For the text-containing cell, return its midpoint in (x, y) coordinate format. 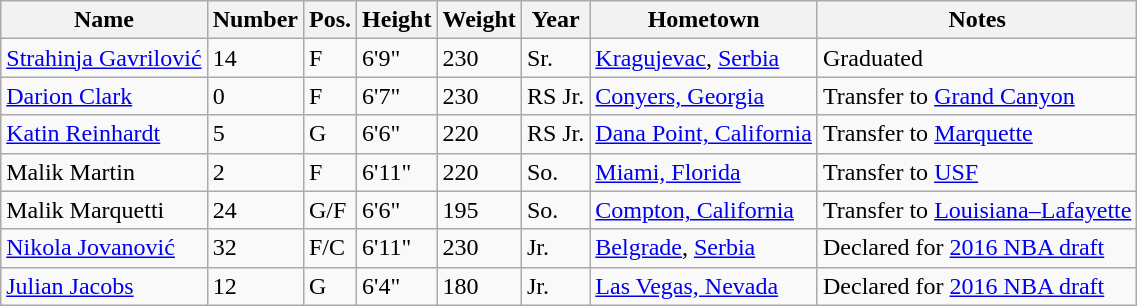
195 (479, 210)
Sr. (555, 58)
Notes (976, 20)
6'4" (397, 286)
F/C (330, 248)
Pos. (330, 20)
14 (255, 58)
Height (397, 20)
0 (255, 96)
Conyers, Georgia (704, 96)
Compton, California (704, 210)
Malik Martin (104, 172)
Transfer to Marquette (976, 134)
Strahinja Gavrilović (104, 58)
Weight (479, 20)
Nikola Jovanović (104, 248)
6'9" (397, 58)
6'7" (397, 96)
Hometown (704, 20)
Name (104, 20)
12 (255, 286)
2 (255, 172)
Kragujevac, Serbia (704, 58)
Belgrade, Serbia (704, 248)
180 (479, 286)
Number (255, 20)
Year (555, 20)
Transfer to Grand Canyon (976, 96)
Darion Clark (104, 96)
24 (255, 210)
Graduated (976, 58)
Miami, Florida (704, 172)
Transfer to Louisiana–Lafayette (976, 210)
Transfer to USF (976, 172)
Julian Jacobs (104, 286)
Las Vegas, Nevada (704, 286)
Dana Point, California (704, 134)
Katin Reinhardt (104, 134)
5 (255, 134)
32 (255, 248)
Malik Marquetti (104, 210)
G/F (330, 210)
